Return the (x, y) coordinate for the center point of the cell that contains the specified text.  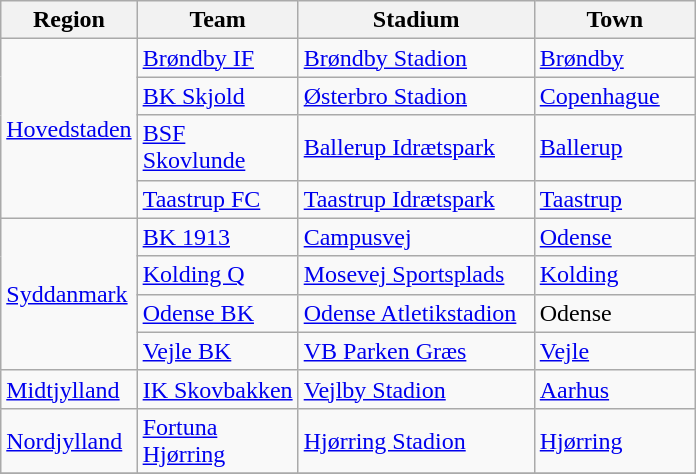
Vejlby Stadion (416, 389)
Hovedstaden (69, 128)
BK Skjold (218, 96)
VB Parken Græs (416, 351)
Midtjylland (69, 389)
Hjørring Stadion (416, 440)
Odense Atletikstadion (416, 313)
Ballerup Idrætspark (416, 148)
Vejle (614, 351)
Kolding Q (218, 275)
Odense BK (218, 313)
Vejle BK (218, 351)
Aarhus (614, 389)
Taastrup Idrætspark (416, 199)
Campusvej (416, 237)
BK 1913 (218, 237)
Town (614, 20)
Copenhague (614, 96)
Stadium (416, 20)
Kolding (614, 275)
Østerbro Stadion (416, 96)
Brøndby (614, 58)
Hjørring (614, 440)
Team (218, 20)
Taastrup (614, 199)
IK Skovbakken (218, 389)
Nordjylland (69, 440)
Fortuna Hjørring (218, 440)
Region (69, 20)
BSF Skovlunde (218, 148)
Syddanmark (69, 294)
Taastrup FC (218, 199)
Ballerup (614, 148)
Brøndby IF (218, 58)
Mosevej Sportsplads (416, 275)
Brøndby Stadion (416, 58)
